Return [X, Y] of the center of cell containing provided text 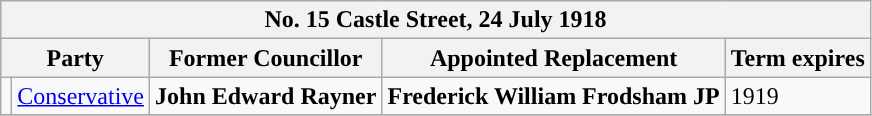
Appointed Replacement [554, 58]
Former Councillor [266, 58]
Conservative [81, 96]
No. 15 Castle Street, 24 July 1918 [436, 20]
Frederick William Frodsham JP [554, 96]
Party [76, 58]
John Edward Rayner [266, 96]
1919 [798, 96]
Term expires [798, 58]
